Locate the cell with the specified text and output its (x, y) center coordinate. 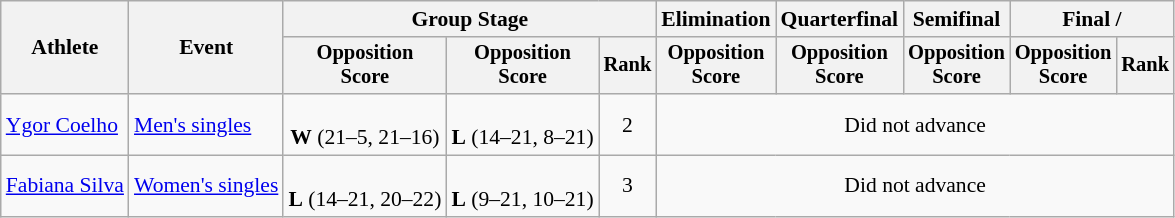
Women's singles (206, 186)
Fabiana Silva (65, 186)
W (21–5, 21–16) (364, 124)
Athlete (65, 48)
Event (206, 48)
Quarterfinal (840, 19)
3 (628, 186)
Final / (1092, 19)
2 (628, 124)
Group Stage (470, 19)
Men's singles (206, 124)
L (9–21, 10–21) (522, 186)
L (14–21, 20–22) (364, 186)
L (14–21, 8–21) (522, 124)
Ygor Coelho (65, 124)
Semifinal (956, 19)
Elimination (716, 19)
